Locate the cell with the specified text and output its [x, y] center coordinate. 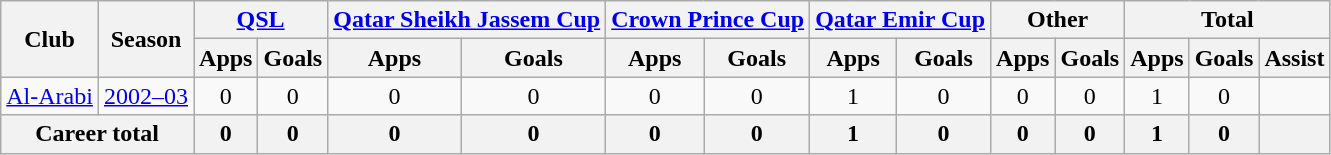
Total [1228, 20]
Qatar Emir Cup [900, 20]
Club [50, 39]
Season [146, 39]
QSL [261, 20]
Career total [98, 134]
Other [1058, 20]
Crown Prince Cup [708, 20]
Assist [1294, 58]
Qatar Sheikh Jassem Cup [467, 20]
Al-Arabi [50, 96]
2002–03 [146, 96]
